Return the (X, Y) coordinate for the center point of the cell that contains the specified text.  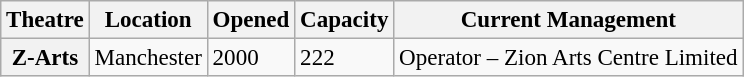
Capacity (344, 20)
Current Management (568, 20)
2000 (251, 58)
Theatre (45, 20)
Opened (251, 20)
Manchester (148, 58)
Location (148, 20)
Z-Arts (45, 58)
222 (344, 58)
Operator – Zion Arts Centre Limited (568, 58)
